Find where the given text appears and provide that cell's center as [X, Y] coordinate. 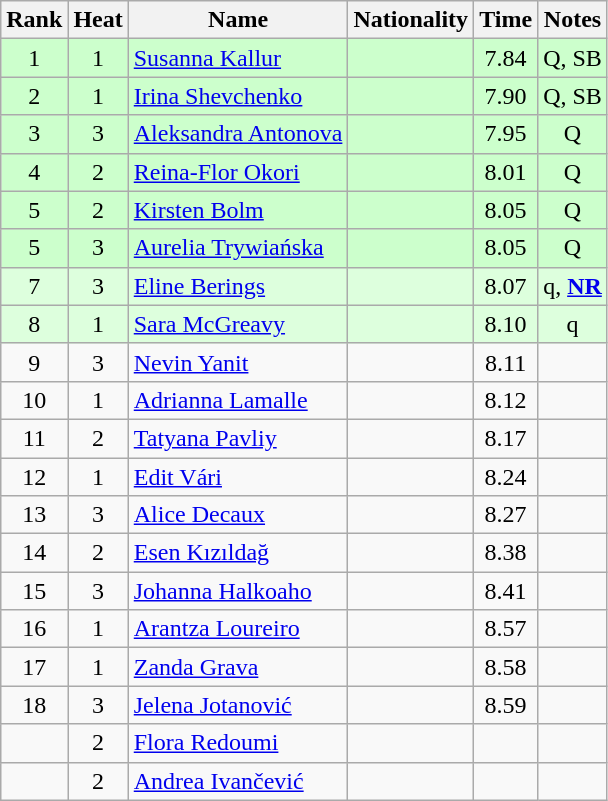
7.95 [506, 134]
Adrianna Lamalle [238, 400]
7 [34, 286]
18 [34, 705]
Tatyana Pavliy [238, 438]
Aleksandra Antonova [238, 134]
8.10 [506, 324]
Edit Vári [238, 477]
8.38 [506, 553]
8.11 [506, 362]
8 [34, 324]
8.57 [506, 629]
Heat [98, 20]
16 [34, 629]
Nationality [411, 20]
Andrea Ivančević [238, 781]
8.41 [506, 591]
8.07 [506, 286]
8.12 [506, 400]
12 [34, 477]
Esen Kızıldağ [238, 553]
q [573, 324]
q, NR [573, 286]
17 [34, 667]
7.90 [506, 96]
Eline Berings [238, 286]
Zanda Grava [238, 667]
Alice Decaux [238, 515]
8.24 [506, 477]
Arantza Loureiro [238, 629]
8.59 [506, 705]
Time [506, 20]
13 [34, 515]
Flora Redoumi [238, 743]
11 [34, 438]
7.84 [506, 58]
Notes [573, 20]
15 [34, 591]
Name [238, 20]
Kirsten Bolm [238, 210]
Reina-Flor Okori [238, 172]
8.58 [506, 667]
Susanna Kallur [238, 58]
Rank [34, 20]
8.17 [506, 438]
Aurelia Trywiańska [238, 248]
Johanna Halkoaho [238, 591]
Jelena Jotanović [238, 705]
Irina Shevchenko [238, 96]
8.27 [506, 515]
10 [34, 400]
8.01 [506, 172]
14 [34, 553]
4 [34, 172]
Sara McGreavy [238, 324]
9 [34, 362]
Nevin Yanit [238, 362]
